Locate the cell with the specified text and output its (X, Y) center coordinate. 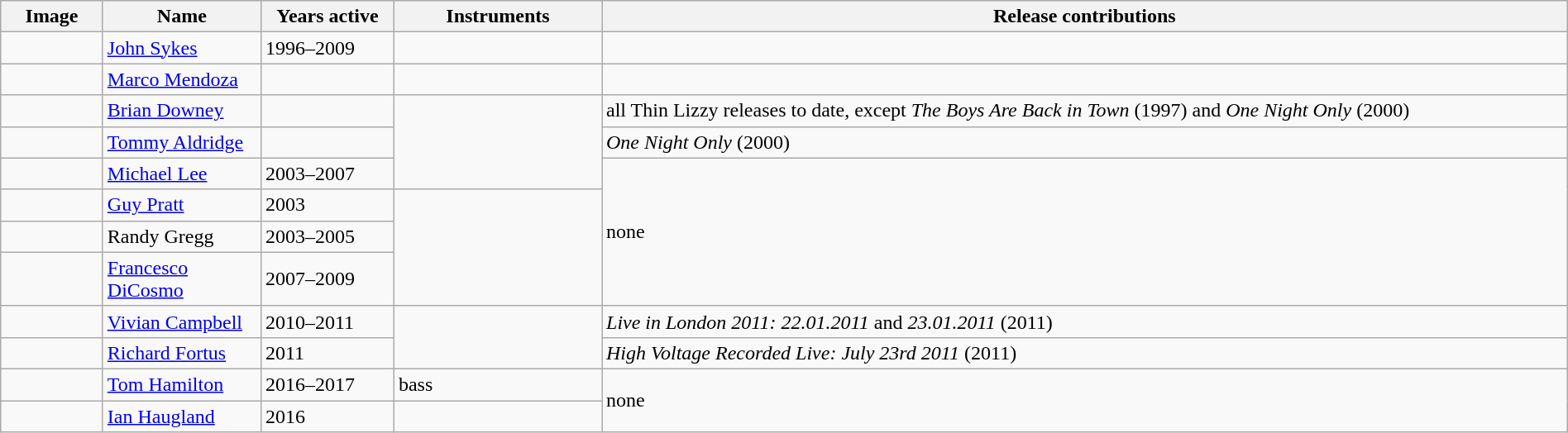
Name (182, 17)
2010–2011 (327, 321)
Release contributions (1085, 17)
2016 (327, 416)
2016–2017 (327, 384)
High Voltage Recorded Live: July 23rd 2011 (2011) (1085, 353)
2003–2007 (327, 174)
John Sykes (182, 48)
1996–2009 (327, 48)
Marco Mendoza (182, 79)
Image (52, 17)
bass (498, 384)
Tommy Aldridge (182, 142)
2007–2009 (327, 279)
Years active (327, 17)
all Thin Lizzy releases to date, except The Boys Are Back in Town (1997) and One Night Only (2000) (1085, 111)
Michael Lee (182, 174)
Vivian Campbell (182, 321)
2011 (327, 353)
Randy Gregg (182, 236)
2003–2005 (327, 236)
Tom Hamilton (182, 384)
2003 (327, 205)
One Night Only (2000) (1085, 142)
Ian Haugland (182, 416)
Live in London 2011: 22.01.2011 and 23.01.2011 (2011) (1085, 321)
Brian Downey (182, 111)
Francesco DiCosmo (182, 279)
Richard Fortus (182, 353)
Guy Pratt (182, 205)
Instruments (498, 17)
